From the cell containing the given text, extract its center point as (X, Y) coordinate. 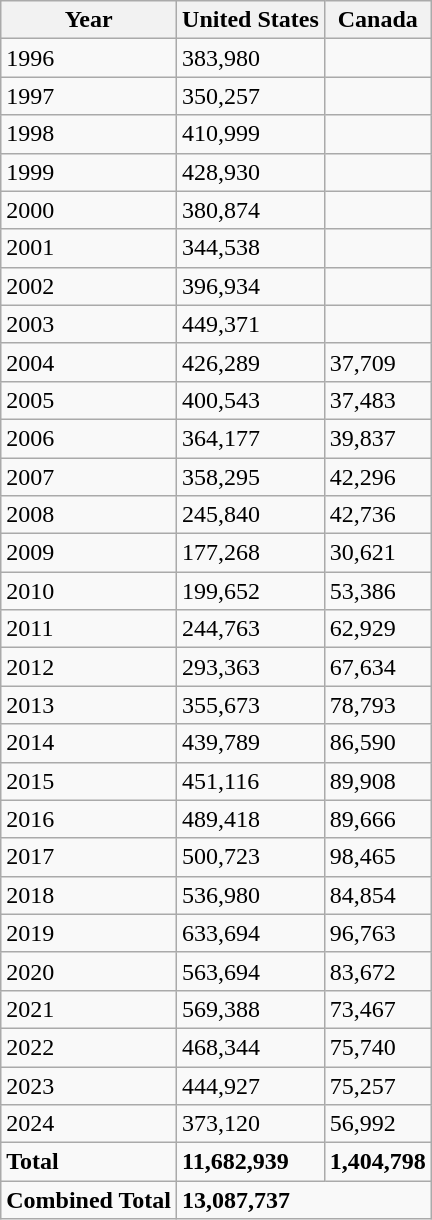
1998 (89, 134)
380,874 (251, 210)
489,418 (251, 819)
396,934 (251, 286)
67,634 (378, 667)
426,289 (251, 362)
75,257 (378, 1085)
73,467 (378, 1009)
United States (251, 20)
2007 (89, 477)
400,543 (251, 400)
Year (89, 20)
1,404,798 (378, 1162)
2004 (89, 362)
2019 (89, 933)
75,740 (378, 1047)
2012 (89, 667)
2006 (89, 438)
177,268 (251, 553)
89,666 (378, 819)
355,673 (251, 705)
245,840 (251, 515)
62,929 (378, 629)
500,723 (251, 857)
1999 (89, 172)
2024 (89, 1124)
53,386 (378, 591)
449,371 (251, 324)
Total (89, 1162)
428,930 (251, 172)
2005 (89, 400)
2001 (89, 248)
358,295 (251, 477)
11,682,939 (251, 1162)
30,621 (378, 553)
344,538 (251, 248)
244,763 (251, 629)
444,927 (251, 1085)
2000 (89, 210)
2008 (89, 515)
13,087,737 (304, 1200)
2018 (89, 895)
563,694 (251, 971)
350,257 (251, 96)
2010 (89, 591)
37,709 (378, 362)
37,483 (378, 400)
2017 (89, 857)
536,980 (251, 895)
468,344 (251, 1047)
89,908 (378, 781)
2020 (89, 971)
2011 (89, 629)
410,999 (251, 134)
373,120 (251, 1124)
2002 (89, 286)
86,590 (378, 743)
293,363 (251, 667)
Canada (378, 20)
98,465 (378, 857)
2023 (89, 1085)
2003 (89, 324)
1997 (89, 96)
2014 (89, 743)
569,388 (251, 1009)
2022 (89, 1047)
78,793 (378, 705)
84,854 (378, 895)
Combined Total (89, 1200)
42,736 (378, 515)
199,652 (251, 591)
451,116 (251, 781)
96,763 (378, 933)
2009 (89, 553)
439,789 (251, 743)
42,296 (378, 477)
633,694 (251, 933)
83,672 (378, 971)
2016 (89, 819)
364,177 (251, 438)
2013 (89, 705)
1996 (89, 58)
2015 (89, 781)
56,992 (378, 1124)
2021 (89, 1009)
383,980 (251, 58)
39,837 (378, 438)
